Scan for the cell matching the given text and deliver its [x, y] coordinate at center. 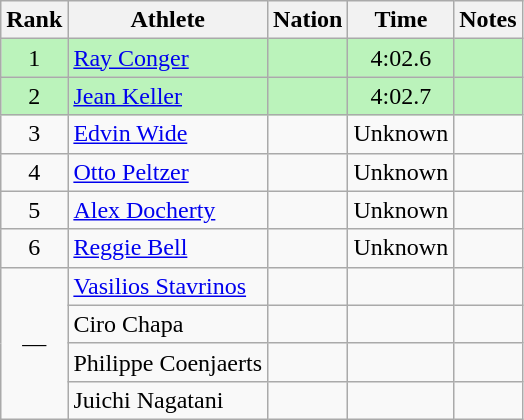
6 [34, 248]
Ray Conger [168, 58]
Philippe Coenjaerts [168, 362]
4:02.6 [401, 58]
Alex Docherty [168, 210]
5 [34, 210]
Ciro Chapa [168, 324]
Otto Peltzer [168, 172]
Vasilios Stavrinos [168, 286]
Jean Keller [168, 96]
Edvin Wide [168, 134]
Athlete [168, 20]
2 [34, 96]
Juichi Nagatani [168, 400]
— [34, 343]
Reggie Bell [168, 248]
Nation [308, 20]
3 [34, 134]
Notes [488, 20]
4 [34, 172]
Time [401, 20]
Rank [34, 20]
4:02.7 [401, 96]
1 [34, 58]
